Identify which cell holds the provided text, then report its (x, y) central coordinate. 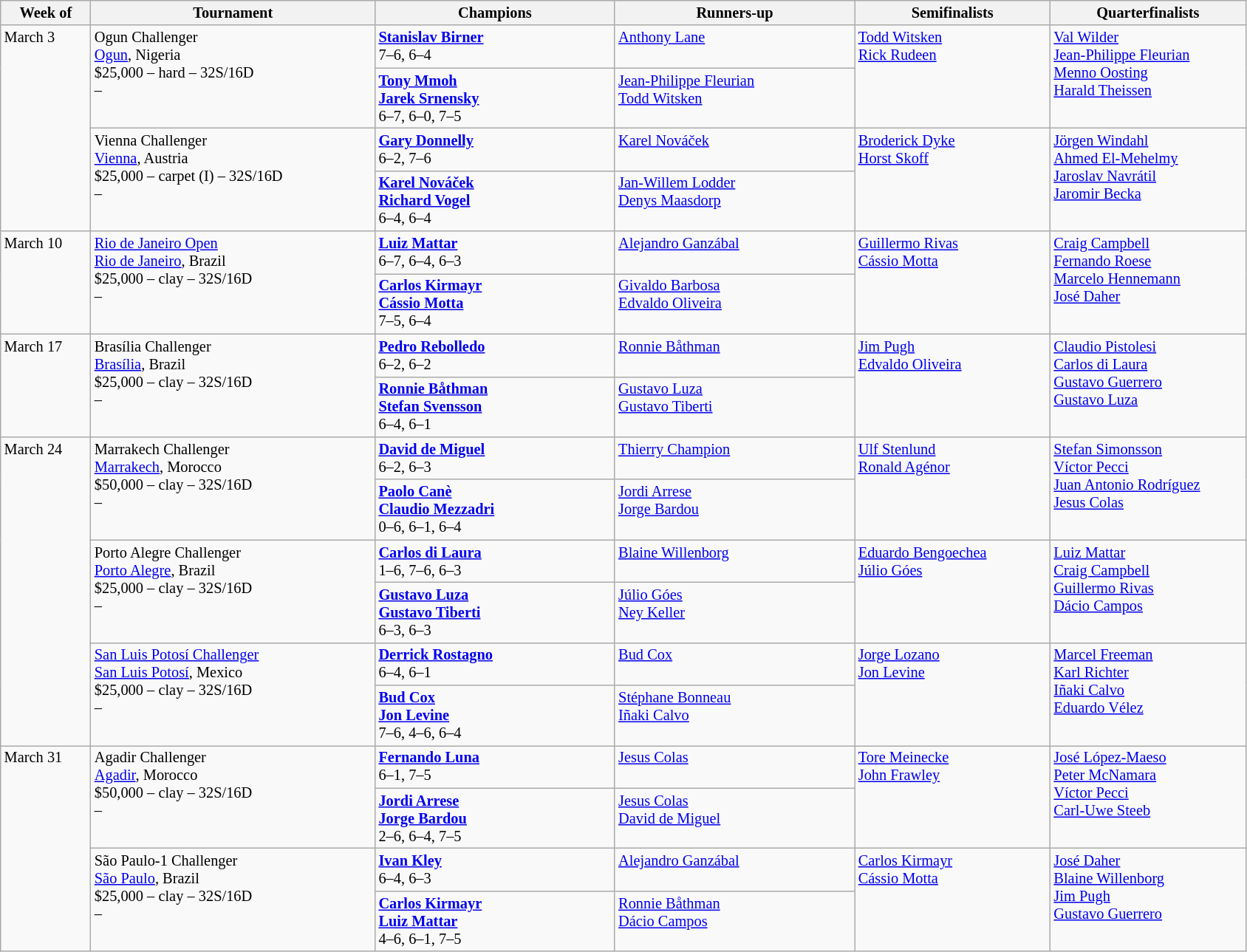
Quarterfinalists (1148, 13)
March 10 (46, 282)
Bud Cox (734, 664)
Vienna ChallengerVienna, Austria$25,000 – carpet (I) – 32S/16D – (233, 179)
Paolo Canè Claudio Mezzadri0–6, 6–1, 6–4 (495, 510)
José López-Maeso Peter McNamara Víctor Pecci Carl-Uwe Steeb (1148, 796)
Stéphane Bonneau Iñaki Calvo (734, 716)
Carlos Kirmayr Cássio Motta (953, 900)
Jan-Willem Lodder Denys Maasdorp (734, 201)
Ulf Stenlund Ronald Agénor (953, 487)
Blaine Willenborg (734, 561)
Ronnie Båthman (734, 355)
Jordi Arrese Jorge Bardou2–6, 6–4, 7–5 (495, 818)
Jesus Colas (734, 767)
Jim Pugh Edvaldo Oliveira (953, 386)
Givaldo Barbosa Edvaldo Oliveira (734, 304)
Marcel Freeman Karl Richter Iñaki Calvo Eduardo Vélez (1148, 694)
Porto Alegre ChallengerPorto Alegre, Brazil$25,000 – clay – 32S/16D – (233, 591)
Júlio Góes Ney Keller (734, 612)
Carlos Kirmayr Cássio Motta7–5, 6–4 (495, 304)
Val Wilder Jean-Philippe Fleurian Menno Oosting Harald Theissen (1148, 77)
Bud Cox Jon Levine7–6, 4–6, 6–4 (495, 716)
Jean-Philippe Fleurian Todd Witsken (734, 98)
Gustavo Luza Gustavo Tiberti6–3, 6–3 (495, 612)
Brasília Challenger Brasília, Brazil$25,000 – clay – 32S/16D – (233, 386)
Ivan Kley 6–4, 6–3 (495, 869)
Ronnie Båthman Stefan Svensson6–4, 6–1 (495, 407)
Jörgen Windahl Ahmed El-Mehelmy Jaroslav Navrátil Jaromir Becka (1148, 179)
Gustavo Luza Gustavo Tiberti (734, 407)
March 17 (46, 386)
José Daher Blaine Willenborg Jim Pugh Gustavo Guerrero (1148, 900)
Tony Mmoh Jarek Srnensky6–7, 6–0, 7–5 (495, 98)
Ronnie Båthman Dácio Campos (734, 921)
March 3 (46, 129)
Carlos di Laura 1–6, 7–6, 6–3 (495, 561)
Jesus Colas David de Miguel (734, 818)
Karel Nováček (734, 149)
Stefan Simonsson Víctor Pecci Juan Antonio Rodríguez Jesus Colas (1148, 487)
Anthony Lane (734, 47)
Jorge Lozano Jon Levine (953, 694)
Derrick Rostagno 6–4, 6–1 (495, 664)
Guillermo Rivas Cássio Motta (953, 282)
Fernando Luna 6–1, 7–5 (495, 767)
Runners-up (734, 13)
Week of (46, 13)
March 24 (46, 591)
São Paulo-1 ChallengerSão Paulo, Brazil$25,000 – clay – 32S/16D – (233, 900)
Stanislav Birner 7–6, 6–4 (495, 47)
Pedro Rebolledo 6–2, 6–2 (495, 355)
Semifinalists (953, 13)
Karel Nováček Richard Vogel6–4, 6–4 (495, 201)
Marrakech Challenger Marrakech, Morocco$50,000 – clay – 32S/16D – (233, 487)
David de Miguel 6–2, 6–3 (495, 458)
Jordi Arrese Jorge Bardou (734, 510)
March 31 (46, 848)
Rio de Janeiro Open Rio de Janeiro, Brazil$25,000 – clay – 32S/16D – (233, 282)
Carlos Kirmayr Luiz Mattar4–6, 6–1, 7–5 (495, 921)
Agadir ChallengerAgadir, Morocco$50,000 – clay – 32S/16D – (233, 796)
Champions (495, 13)
San Luis Potosí ChallengerSan Luis Potosí, Mexico$25,000 – clay – 32S/16D – (233, 694)
Ogun ChallengerOgun, Nigeria$25,000 – hard – 32S/16D – (233, 77)
Luiz Mattar 6–7, 6–4, 6–3 (495, 253)
Tore Meinecke John Frawley (953, 796)
Luiz Mattar Craig Campbell Guillermo Rivas Dácio Campos (1148, 591)
Broderick Dyke Horst Skoff (953, 179)
Todd Witsken Rick Rudeen (953, 77)
Tournament (233, 13)
Gary Donnelly 6–2, 7–6 (495, 149)
Eduardo Bengoechea Júlio Góes (953, 591)
Craig Campbell Fernando Roese Marcelo Hennemann José Daher (1148, 282)
Thierry Champion (734, 458)
Claudio Pistolesi Carlos di Laura Gustavo Guerrero Gustavo Luza (1148, 386)
